Return (x, y) of the center of cell containing provided text 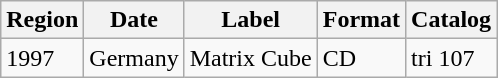
Catalog (452, 20)
Germany (134, 58)
Region (42, 20)
tri 107 (452, 58)
Format (361, 20)
CD (361, 58)
Date (134, 20)
1997 (42, 58)
Matrix Cube (250, 58)
Label (250, 20)
